Determine the (X, Y) coordinate at the center of the cell enclosing the given text.  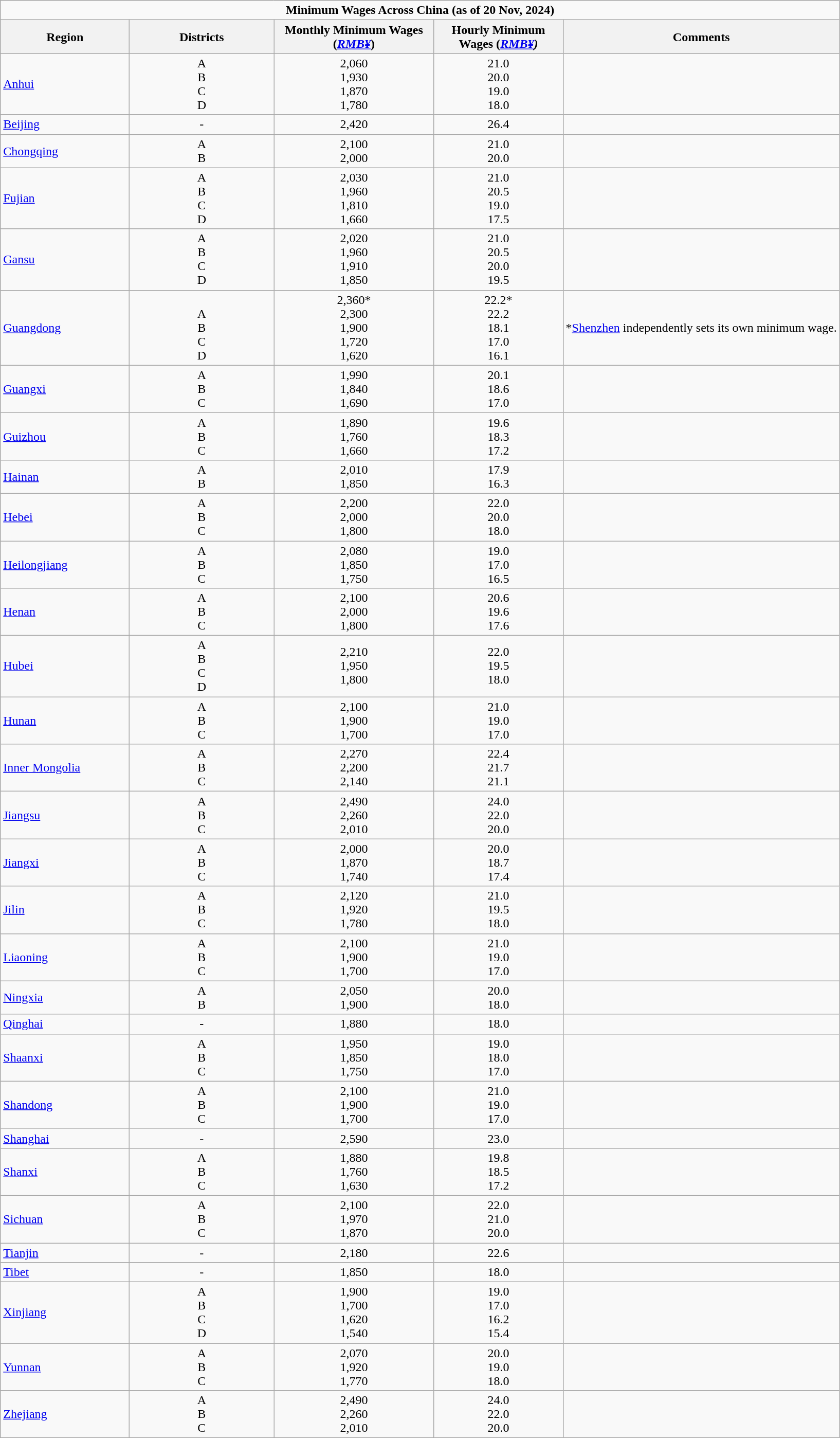
20.118.617.0 (499, 389)
Region (65, 37)
Shanghai (65, 1138)
Tibet (65, 1272)
Sichuan (65, 1219)
2,0701,9201,770 (354, 1367)
Shanxi (65, 1172)
Chongqing (65, 151)
2,0501,900 (354, 998)
2,0101,850 (354, 476)
Heilongjiang (65, 565)
Liaoning (65, 957)
2,1001,9701,870 (354, 1219)
Beijing (65, 124)
Inner Mongolia (65, 768)
Jilin (65, 910)
Fujian (65, 199)
1,9501,8501,750 (354, 1057)
21.020.0 (499, 151)
22.019.518.0 (499, 667)
2,0001,8701,740 (354, 862)
Hebei (65, 517)
Xinjiang (65, 1313)
2,0801,8501,750 (354, 565)
Guangxi (65, 389)
*Shenzhen independently sets its own minimum wage. (701, 328)
21.020.019.018.0 (499, 84)
Comments (701, 37)
20.018.717.4 (499, 862)
Guangdong (65, 328)
2,2702,2002,140 (354, 768)
Minimum Wages Across China (as of 20 Nov, 2024) (421, 10)
1,9001,7001,6201,540 (354, 1313)
Shandong (65, 1105)
Tianjin (65, 1252)
22.020.018.0 (499, 517)
1,880 (354, 1024)
19.017.016.5 (499, 565)
19.018.017.0 (499, 1057)
Zhejiang (65, 1414)
1,8801,7601,630 (354, 1172)
2,1002,0001,800 (354, 612)
Qinghai (65, 1024)
19.818.517.2 (499, 1172)
22.421.721.1 (499, 768)
2,2101,9501,800 (354, 667)
Jiangxi (65, 862)
2,2002,0001,800 (354, 517)
23.0 (499, 1138)
22.2*22.218.117.016.1 (499, 328)
2,420 (354, 124)
2,0301,9601,8101,660 (354, 199)
2,590 (354, 1138)
21.020.520.019.5 (499, 259)
Guizhou (65, 436)
Gansu (65, 259)
Anhui (65, 84)
Monthly Minimum Wages (RMB¥) (354, 37)
Districts (202, 37)
Ningxia (65, 998)
1,850 (354, 1272)
2,360*2,3001,9001,7201,620 (354, 328)
Yunnan (65, 1367)
2,1002,000 (354, 151)
20.019.018.0 (499, 1367)
17.916.3 (499, 476)
Hubei (65, 667)
Shaanxi (65, 1057)
26.4 (499, 124)
22.021.020.0 (499, 1219)
2,0201,9601,9101,850 (354, 259)
21.019.518.0 (499, 910)
19.618.317.2 (499, 436)
ABC D (202, 328)
20.018.0 (499, 998)
1,9901,8401,690 (354, 389)
20.619.617.6 (499, 612)
Henan (65, 612)
2,060 1,930 1,870 1,780 (354, 84)
19.017.016.215.4 (499, 1313)
21.020.519.017.5 (499, 199)
Hourly Minimum Wages (RMB¥) (499, 37)
Hunan (65, 721)
2,1201,9201,780 (354, 910)
Hainan (65, 476)
Jiangsu (65, 815)
2,180 (354, 1252)
22.6 (499, 1252)
1,8901,7601,660 (354, 436)
